Provide the (x, y) coordinate of the cell's center where the given text is located.  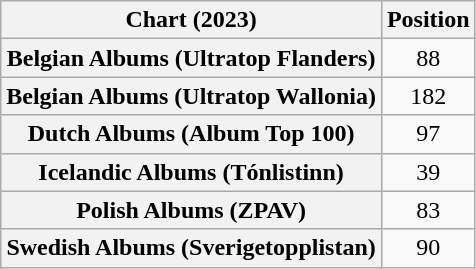
Belgian Albums (Ultratop Wallonia) (192, 96)
39 (428, 172)
Chart (2023) (192, 20)
Polish Albums (ZPAV) (192, 210)
182 (428, 96)
Dutch Albums (Album Top 100) (192, 134)
Icelandic Albums (Tónlistinn) (192, 172)
Position (428, 20)
Belgian Albums (Ultratop Flanders) (192, 58)
88 (428, 58)
83 (428, 210)
97 (428, 134)
90 (428, 248)
Swedish Albums (Sverigetopplistan) (192, 248)
